Extract the (X, Y) coordinate from the center of the cell holding the provided text.  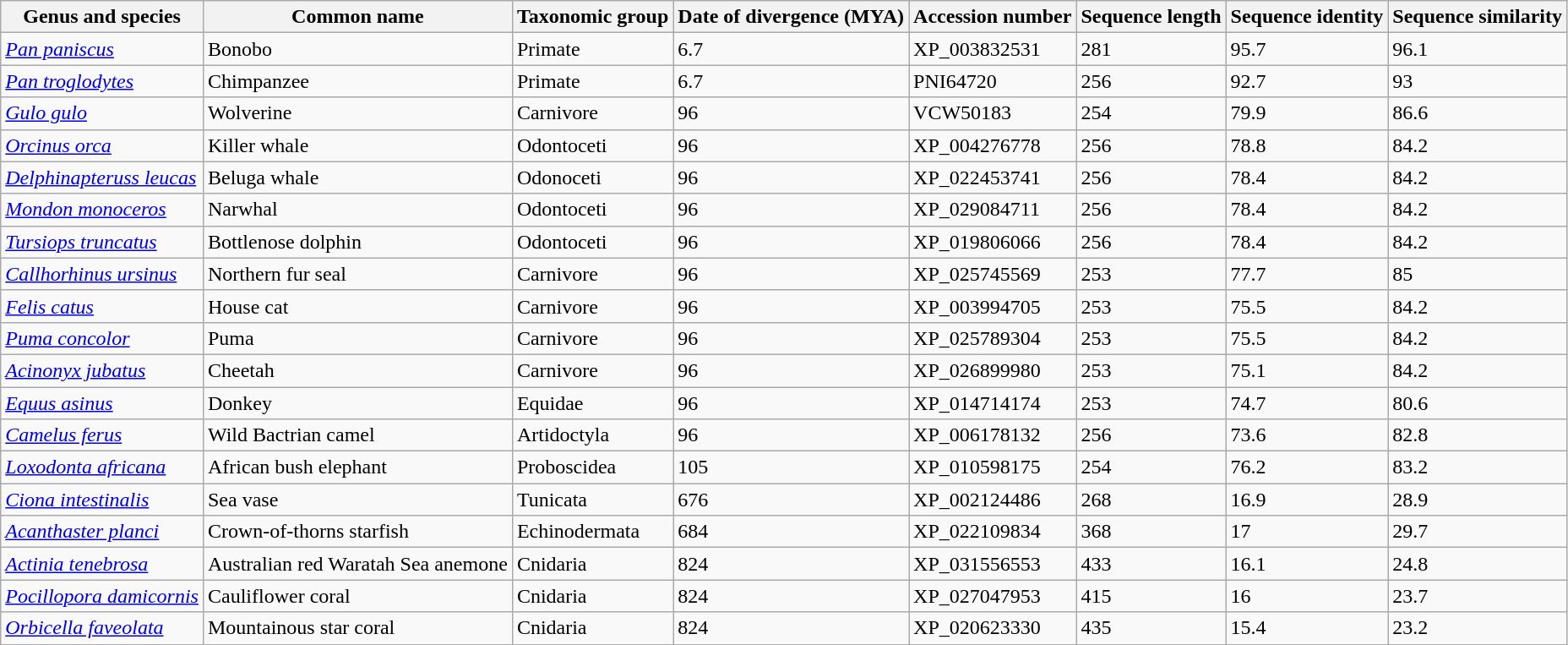
Accession number (993, 17)
Wolverine (357, 113)
Beluga whale (357, 178)
684 (791, 532)
28.9 (1478, 500)
Pan troglodytes (102, 81)
75.1 (1307, 370)
Actinia tenebrosa (102, 564)
Acanthaster planci (102, 532)
Odonoceti (592, 178)
Cauliflower coral (357, 596)
95.7 (1307, 49)
Bonobo (357, 49)
XP_022453741 (993, 178)
23.2 (1478, 628)
Pocillopora damicornis (102, 596)
XP_025789304 (993, 338)
Crown-of-thorns starfish (357, 532)
Sequence identity (1307, 17)
XP_025745569 (993, 274)
Orcinus orca (102, 145)
16 (1307, 596)
368 (1151, 532)
268 (1151, 500)
Donkey (357, 403)
Loxodonta africana (102, 467)
XP_004276778 (993, 145)
XP_029084711 (993, 210)
29.7 (1478, 532)
24.8 (1478, 564)
77.7 (1307, 274)
676 (791, 500)
African bush elephant (357, 467)
Orbicella faveolata (102, 628)
Killer whale (357, 145)
16.1 (1307, 564)
Cheetah (357, 370)
86.6 (1478, 113)
Bottlenose dolphin (357, 242)
XP_020623330 (993, 628)
83.2 (1478, 467)
Common name (357, 17)
Felis catus (102, 306)
Genus and species (102, 17)
23.7 (1478, 596)
Equus asinus (102, 403)
73.6 (1307, 435)
VCW50183 (993, 113)
105 (791, 467)
Narwhal (357, 210)
Tunicata (592, 500)
79.9 (1307, 113)
Mountainous star coral (357, 628)
Puma concolor (102, 338)
Gulo gulo (102, 113)
Sequence similarity (1478, 17)
Pan paniscus (102, 49)
Camelus ferus (102, 435)
XP_006178132 (993, 435)
Ciona intestinalis (102, 500)
76.2 (1307, 467)
92.7 (1307, 81)
XP_003994705 (993, 306)
Echinodermata (592, 532)
78.8 (1307, 145)
80.6 (1478, 403)
17 (1307, 532)
Sea vase (357, 500)
433 (1151, 564)
Callhorhinus ursinus (102, 274)
Wild Bactrian camel (357, 435)
XP_026899980 (993, 370)
415 (1151, 596)
Artidoctyla (592, 435)
281 (1151, 49)
XP_022109834 (993, 532)
Tursiops truncatus (102, 242)
Australian red Waratah Sea anemone (357, 564)
XP_019806066 (993, 242)
Delphinapteruss leucas (102, 178)
XP_014714174 (993, 403)
House cat (357, 306)
XP_031556553 (993, 564)
Acinonyx jubatus (102, 370)
Equidae (592, 403)
XP_010598175 (993, 467)
74.7 (1307, 403)
PNI64720 (993, 81)
Proboscidea (592, 467)
82.8 (1478, 435)
Puma (357, 338)
93 (1478, 81)
85 (1478, 274)
XP_002124486 (993, 500)
96.1 (1478, 49)
435 (1151, 628)
XP_003832531 (993, 49)
Chimpanzee (357, 81)
Northern fur seal (357, 274)
XP_027047953 (993, 596)
Mondon monoceros (102, 210)
Taxonomic group (592, 17)
16.9 (1307, 500)
Date of divergence (MYA) (791, 17)
Sequence length (1151, 17)
15.4 (1307, 628)
